Pinpoint the cell where the given text exists, returning its (X, Y) midpoint coordinate. 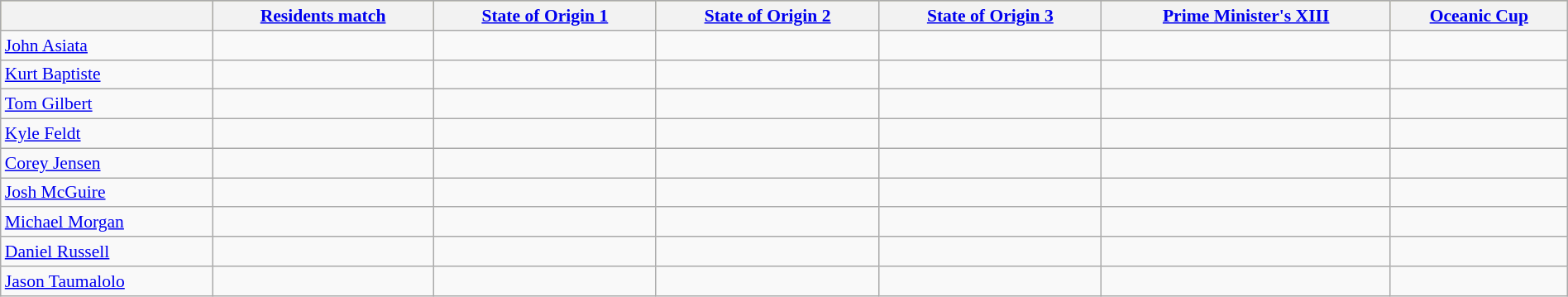
State of Origin 3 (991, 16)
State of Origin 2 (767, 16)
Kurt Baptiste (107, 74)
Residents match (323, 16)
Corey Jensen (107, 163)
State of Origin 1 (544, 16)
John Asiata (107, 46)
Oceanic Cup (1479, 16)
Kyle Feldt (107, 134)
Tom Gilbert (107, 104)
Daniel Russell (107, 251)
Josh McGuire (107, 193)
Michael Morgan (107, 223)
Prime Minister's XIII (1245, 16)
Jason Taumalolo (107, 281)
